Search for the cell housing the specified text and yield its [x, y] center coordinate. 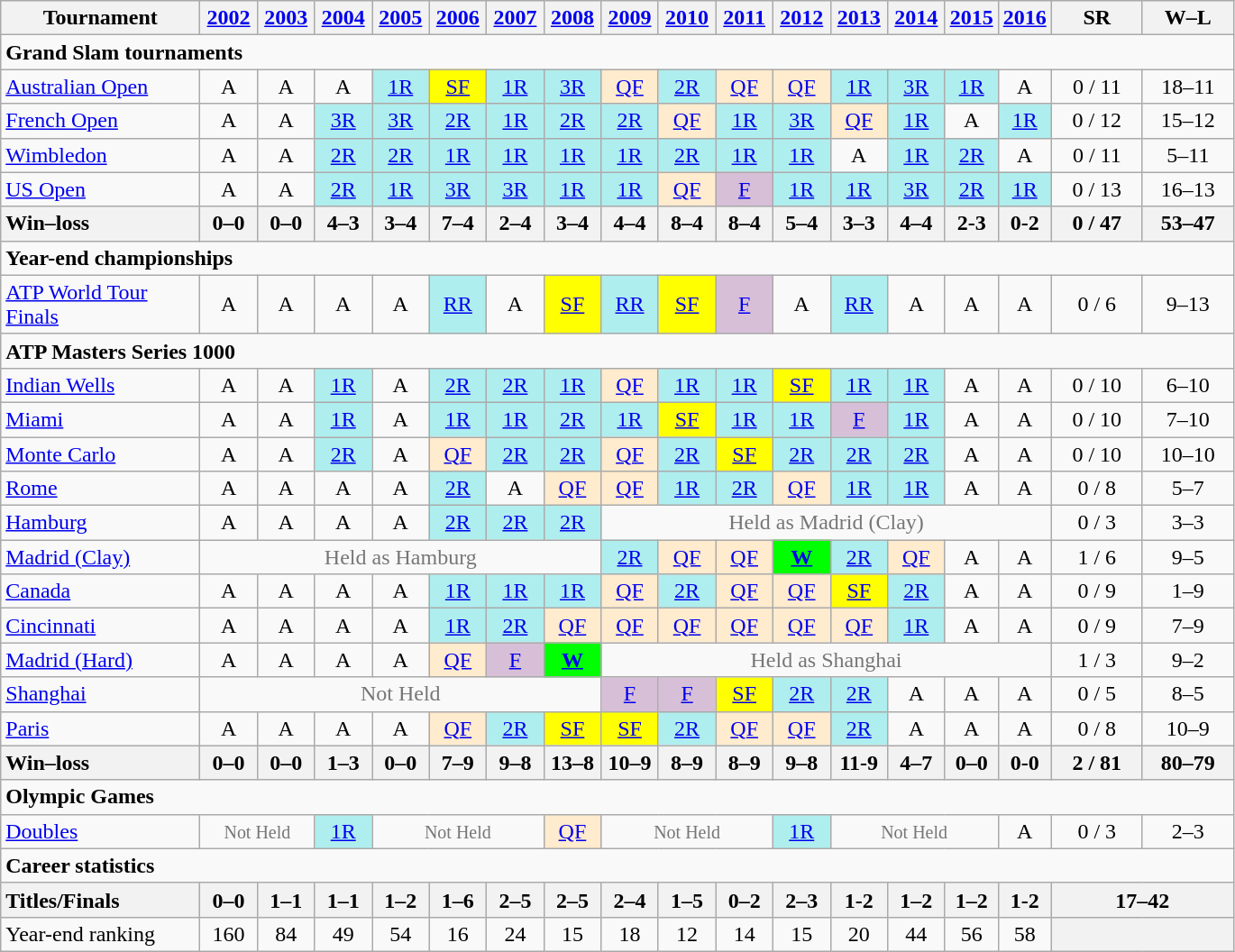
5–4 [801, 224]
Madrid (Hard) [101, 660]
2012 [801, 18]
Doubles [101, 831]
ATP Masters Series 1000 [617, 351]
0-0 [1024, 763]
160 [229, 934]
84 [286, 934]
17–42 [1142, 900]
15–12 [1188, 121]
1–6 [458, 900]
ATP World Tour Finals [101, 305]
Hamburg [101, 523]
Paris [101, 728]
2015 [972, 18]
44 [917, 934]
2-3 [972, 224]
Madrid (Clay) [101, 557]
2009 [630, 18]
18–11 [1188, 87]
Indian Wells [101, 385]
Monte Carlo [101, 453]
Grand Slam tournaments [617, 52]
11-9 [859, 763]
Canada [101, 591]
Career statistics [617, 865]
80–79 [1188, 763]
Wimbledon [101, 155]
Olympic Games [617, 797]
Year-end championships [617, 258]
Year-end ranking [101, 934]
2003 [286, 18]
13–8 [572, 763]
1–9 [1188, 591]
9–5 [1188, 557]
Miami [101, 419]
W–L [1188, 18]
2002 [229, 18]
Tournament [101, 18]
7–4 [458, 224]
5–11 [1188, 155]
0 / 6 [1096, 305]
56 [972, 934]
7–10 [1188, 419]
1 / 6 [1096, 557]
Held as Hamburg [400, 557]
2011 [745, 18]
6–10 [1188, 385]
2006 [458, 18]
2 / 81 [1096, 763]
French Open [101, 121]
Titles/Finals [101, 900]
2004 [343, 18]
58 [1024, 934]
54 [400, 934]
20 [859, 934]
1–3 [343, 763]
2005 [400, 18]
9–2 [1188, 660]
Held as Madrid (Clay) [827, 523]
1 / 3 [1096, 660]
4–3 [343, 224]
8–5 [1188, 694]
4–7 [917, 763]
2007 [516, 18]
0-2 [1024, 224]
Held as Shanghai [827, 660]
16 [458, 934]
0 / 47 [1096, 224]
5–7 [1188, 489]
Rome [101, 489]
10–10 [1188, 453]
2014 [917, 18]
9–13 [1188, 305]
53–47 [1188, 224]
18 [630, 934]
2008 [572, 18]
0–2 [745, 900]
12 [687, 934]
2010 [687, 18]
0 / 13 [1096, 189]
2016 [1024, 18]
0 / 5 [1096, 694]
Shanghai [101, 694]
14 [745, 934]
SR [1096, 18]
US Open [101, 189]
1–5 [687, 900]
0 / 12 [1096, 121]
2013 [859, 18]
Australian Open [101, 87]
24 [516, 934]
Cincinnati [101, 626]
16–13 [1188, 189]
49 [343, 934]
